Provide the (X, Y) coordinate of the cell's center where the given text is located.  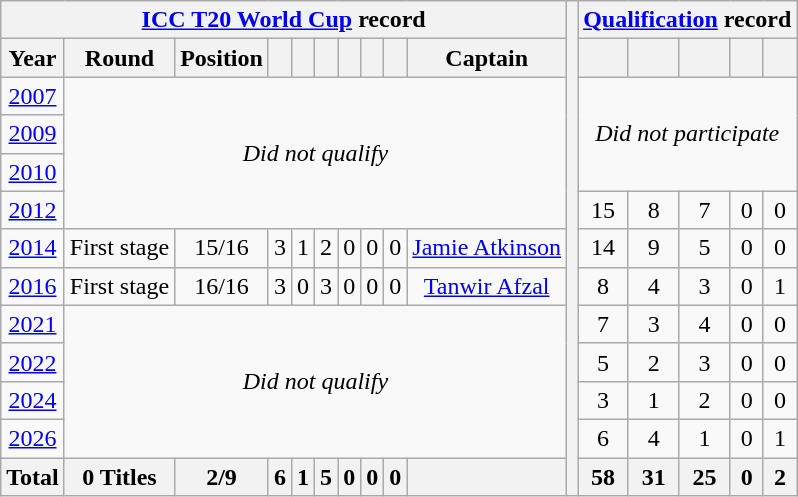
2024 (33, 400)
2/9 (222, 477)
0 Titles (119, 477)
14 (604, 248)
15/16 (222, 248)
2007 (33, 96)
2014 (33, 248)
Total (33, 477)
2026 (33, 438)
Year (33, 58)
9 (654, 248)
Qualification record (688, 20)
Position (222, 58)
2021 (33, 324)
2010 (33, 172)
2016 (33, 286)
Jamie Atkinson (487, 248)
58 (604, 477)
25 (704, 477)
2009 (33, 134)
Tanwir Afzal (487, 286)
Did not participate (688, 134)
Round (119, 58)
2022 (33, 362)
31 (654, 477)
2012 (33, 210)
15 (604, 210)
ICC T20 World Cup record (284, 20)
Captain (487, 58)
16/16 (222, 286)
